Determine the [x, y] coordinate at the center of the cell enclosing the given text.  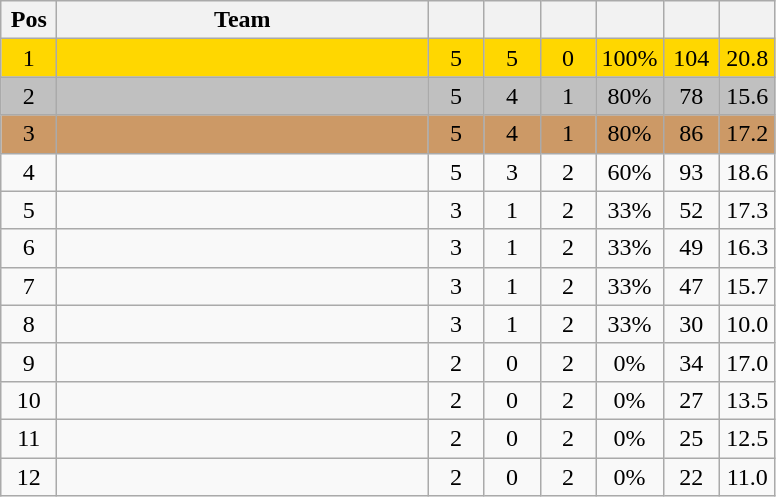
10 [29, 400]
10.0 [747, 324]
Team [242, 20]
27 [691, 400]
49 [691, 248]
8 [29, 324]
47 [691, 286]
86 [691, 134]
15.6 [747, 96]
12.5 [747, 438]
11.0 [747, 477]
11 [29, 438]
20.8 [747, 58]
100% [630, 58]
17.2 [747, 134]
25 [691, 438]
16.3 [747, 248]
104 [691, 58]
22 [691, 477]
15.7 [747, 286]
93 [691, 172]
12 [29, 477]
52 [691, 210]
13.5 [747, 400]
60% [630, 172]
17.3 [747, 210]
30 [691, 324]
9 [29, 362]
6 [29, 248]
18.6 [747, 172]
17.0 [747, 362]
Pos [29, 20]
7 [29, 286]
34 [691, 362]
78 [691, 96]
